Search for the cell housing the specified text and yield its [X, Y] center coordinate. 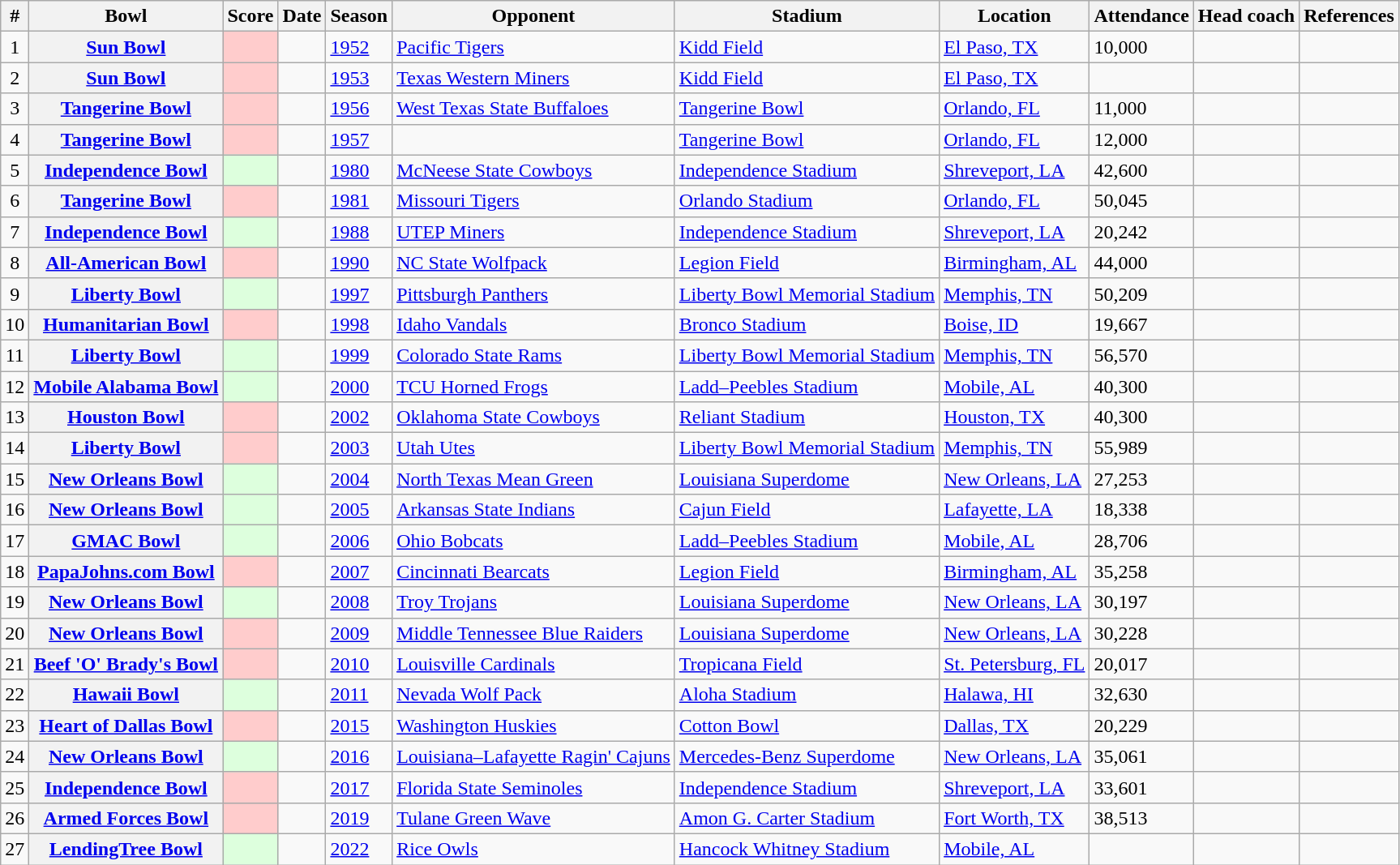
10 [15, 324]
25 [15, 787]
Tropicana Field [807, 664]
20,242 [1141, 232]
44,000 [1141, 263]
Opponent [533, 16]
Arkansas State Indians [533, 510]
20,017 [1141, 664]
Armed Forces Bowl [126, 818]
West Texas State Buffaloes [533, 109]
35,061 [1141, 756]
1998 [359, 324]
2009 [359, 633]
12,000 [1141, 139]
18,338 [1141, 510]
7 [15, 232]
1957 [359, 139]
Utah Utes [533, 448]
Head coach [1246, 16]
Mercedes-Benz Superdome [807, 756]
30,197 [1141, 602]
2011 [359, 695]
Louisiana–Lafayette Ragin' Cajuns [533, 756]
Boise, ID [1015, 324]
1999 [359, 355]
5 [15, 170]
2005 [359, 510]
26 [15, 818]
PapaJohns.com Bowl [126, 572]
2002 [359, 418]
Attendance [1141, 16]
10,000 [1141, 47]
2000 [359, 387]
1988 [359, 232]
Washington Huskies [533, 726]
All-American Bowl [126, 263]
11,000 [1141, 109]
Texas Western Miners [533, 78]
Hancock Whitney Stadium [807, 849]
16 [15, 510]
2019 [359, 818]
Nevada Wolf Pack [533, 695]
Houston, TX [1015, 418]
Score [250, 16]
UTEP Miners [533, 232]
Colorado State Rams [533, 355]
50,209 [1141, 293]
LendingTree Bowl [126, 849]
8 [15, 263]
2015 [359, 726]
Houston Bowl [126, 418]
Fort Worth, TX [1015, 818]
McNeese State Cowboys [533, 170]
1990 [359, 263]
Pacific Tigers [533, 47]
NC State Wolfpack [533, 263]
2017 [359, 787]
Missouri Tigers [533, 201]
Beef 'O' Brady's Bowl [126, 664]
Middle Tennessee Blue Raiders [533, 633]
27 [15, 849]
1997 [359, 293]
3 [15, 109]
38,513 [1141, 818]
17 [15, 541]
Pittsburgh Panthers [533, 293]
Louisville Cardinals [533, 664]
North Texas Mean Green [533, 479]
55,989 [1141, 448]
Halawa, HI [1015, 695]
11 [15, 355]
2004 [359, 479]
Heart of Dallas Bowl [126, 726]
6 [15, 201]
2022 [359, 849]
2008 [359, 602]
19 [15, 602]
12 [15, 387]
19,667 [1141, 324]
Troy Trojans [533, 602]
15 [15, 479]
Bowl [126, 16]
# [15, 16]
1980 [359, 170]
1 [15, 47]
Date [302, 16]
2 [15, 78]
1953 [359, 78]
18 [15, 572]
Stadium [807, 16]
Hawaii Bowl [126, 695]
23 [15, 726]
28,706 [1141, 541]
9 [15, 293]
24 [15, 756]
Humanitarian Bowl [126, 324]
27,253 [1141, 479]
1952 [359, 47]
GMAC Bowl [126, 541]
Reliant Stadium [807, 418]
14 [15, 448]
20,229 [1141, 726]
Cincinnati Bearcats [533, 572]
33,601 [1141, 787]
Season [359, 16]
References [1349, 16]
13 [15, 418]
2007 [359, 572]
30,228 [1141, 633]
1956 [359, 109]
Bronco Stadium [807, 324]
Rice Owls [533, 849]
21 [15, 664]
Aloha Stadium [807, 695]
Idaho Vandals [533, 324]
50,045 [1141, 201]
Amon G. Carter Stadium [807, 818]
TCU Horned Frogs [533, 387]
Ohio Bobcats [533, 541]
4 [15, 139]
St. Petersburg, FL [1015, 664]
1981 [359, 201]
Dallas, TX [1015, 726]
2016 [359, 756]
56,570 [1141, 355]
Location [1015, 16]
Cajun Field [807, 510]
2006 [359, 541]
42,600 [1141, 170]
Mobile Alabama Bowl [126, 387]
Oklahoma State Cowboys [533, 418]
Cotton Bowl [807, 726]
35,258 [1141, 572]
2010 [359, 664]
Tulane Green Wave [533, 818]
22 [15, 695]
Lafayette, LA [1015, 510]
32,630 [1141, 695]
Orlando Stadium [807, 201]
Florida State Seminoles [533, 787]
2003 [359, 448]
20 [15, 633]
